Extract the (x, y) coordinate from the center of the cell holding the provided text.  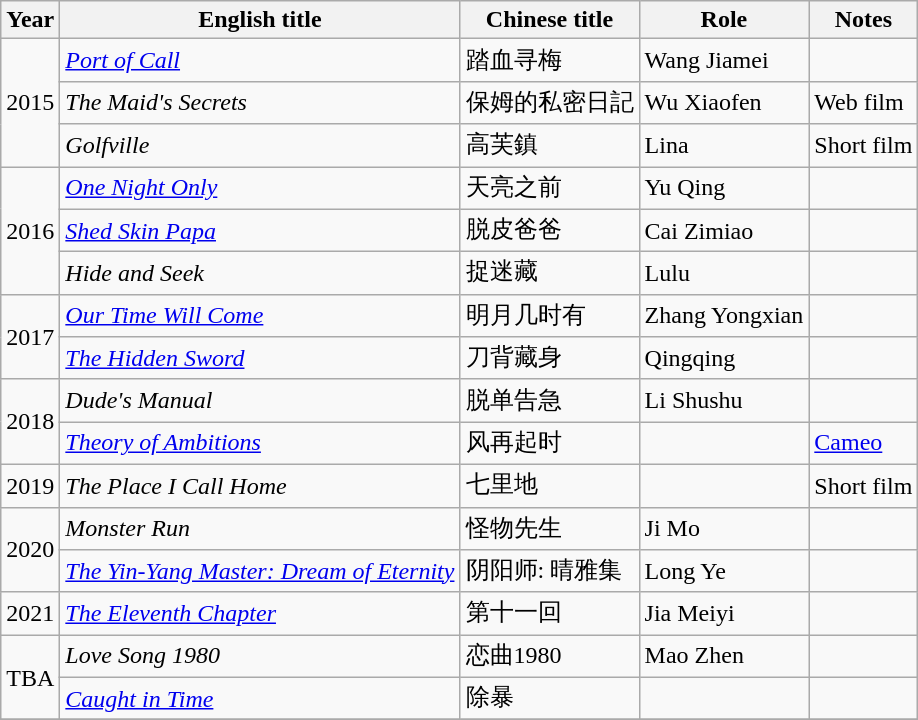
风再起时 (550, 444)
Long Ye (724, 572)
恋曲1980 (550, 656)
Dude's Manual (260, 400)
2020 (30, 550)
Jia Meiyi (724, 614)
Golfville (260, 146)
明月几时有 (550, 316)
阴阳师: 晴雅集 (550, 572)
The Yin-Yang Master: Dream of Eternity (260, 572)
刀背藏身 (550, 358)
Monster Run (260, 528)
Web film (864, 102)
2017 (30, 336)
2016 (30, 230)
Theory of Ambitions (260, 444)
踏血寻梅 (550, 60)
2018 (30, 422)
Chinese title (550, 20)
2019 (30, 486)
Zhang Yongxian (724, 316)
The Eleventh Chapter (260, 614)
Notes (864, 20)
Love Song 1980 (260, 656)
天亮之前 (550, 188)
捉迷藏 (550, 274)
Role (724, 20)
除暴 (550, 698)
Hide and Seek (260, 274)
Wu Xiaofen (724, 102)
脱皮爸爸 (550, 230)
2021 (30, 614)
TBA (30, 678)
Qingqing (724, 358)
Shed Skin Papa (260, 230)
Cai Zimiao (724, 230)
怪物先生 (550, 528)
The Hidden Sword (260, 358)
Year (30, 20)
Li Shushu (724, 400)
Ji Mo (724, 528)
The Maid's Secrets (260, 102)
Cameo (864, 444)
One Night Only (260, 188)
脱单告急 (550, 400)
Wang Jiamei (724, 60)
七里地 (550, 486)
Yu Qing (724, 188)
Lulu (724, 274)
Mao Zhen (724, 656)
Lina (724, 146)
The Place I Call Home (260, 486)
第十一回 (550, 614)
English title (260, 20)
Our Time Will Come (260, 316)
保姆的私密日記 (550, 102)
Port of Call (260, 60)
2015 (30, 103)
Caught in Time (260, 698)
高芙鎮 (550, 146)
